Return (x, y) of the center of cell containing provided text 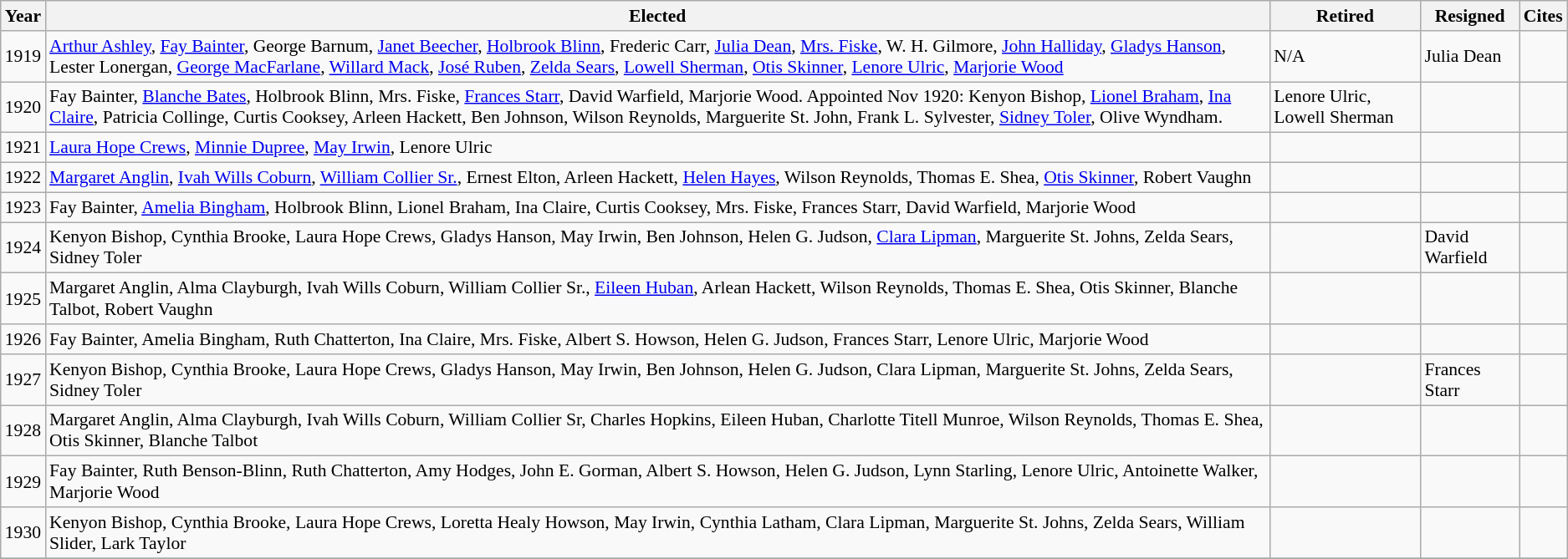
Fay Bainter, Amelia Bingham, Ruth Chatterton, Ina Claire, Mrs. Fiske, Albert S. Howson, Helen G. Judson, Frances Starr, Lenore Ulric, Marjorie Wood (657, 339)
Frances Starr (1469, 379)
1919 (23, 57)
1924 (23, 247)
Elected (657, 16)
Cites (1544, 16)
David Warfield (1469, 247)
1926 (23, 339)
1929 (23, 481)
Lenore Ulric, Lowell Sherman (1345, 107)
1920 (23, 107)
Julia Dean (1469, 57)
N/A (1345, 57)
Retired (1345, 16)
Resigned (1469, 16)
Fay Bainter, Amelia Bingham, Holbrook Blinn, Lionel Braham, Ina Claire, Curtis Cooksey, Mrs. Fiske, Frances Starr, David Warfield, Marjorie Wood (657, 207)
1923 (23, 207)
1921 (23, 148)
1925 (23, 299)
1922 (23, 178)
1930 (23, 533)
1928 (23, 431)
Laura Hope Crews, Minnie Dupree, May Irwin, Lenore Ulric (657, 148)
Year (23, 16)
1927 (23, 379)
